For the text-containing cell, return its midpoint in (x, y) coordinate format. 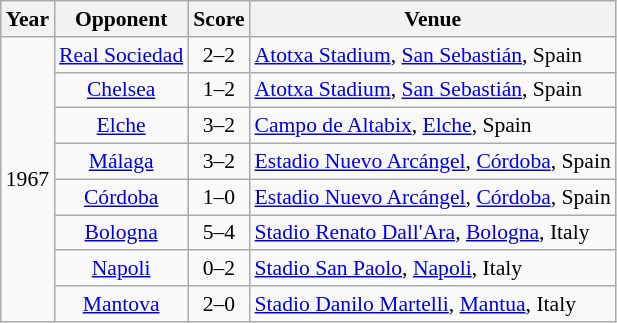
Chelsea (121, 90)
Opponent (121, 19)
Bologna (121, 233)
Elche (121, 126)
Stadio Renato Dall'Ara, Bologna, Italy (433, 233)
Score (218, 19)
Málaga (121, 162)
Stadio San Paolo, Napoli, Italy (433, 269)
Mantova (121, 304)
Napoli (121, 269)
1967 (28, 180)
Campo de Altabix, Elche, Spain (433, 126)
Year (28, 19)
Stadio Danilo Martelli, Mantua, Italy (433, 304)
5–4 (218, 233)
1–2 (218, 90)
Real Sociedad (121, 55)
2–0 (218, 304)
2–2 (218, 55)
1–0 (218, 197)
Córdoba (121, 197)
Venue (433, 19)
0–2 (218, 269)
